Find where the given text appears and provide that cell's center as (X, Y) coordinate. 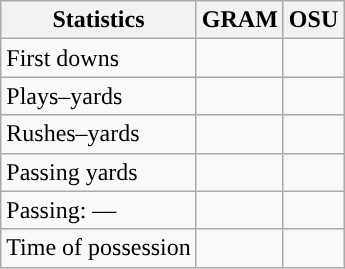
GRAM (240, 20)
Passing yards (99, 172)
OSU (313, 20)
Rushes–yards (99, 134)
Passing: –– (99, 210)
Time of possession (99, 248)
First downs (99, 58)
Plays–yards (99, 96)
Statistics (99, 20)
